Return the (x, y) coordinate for the center point of the cell that contains the specified text.  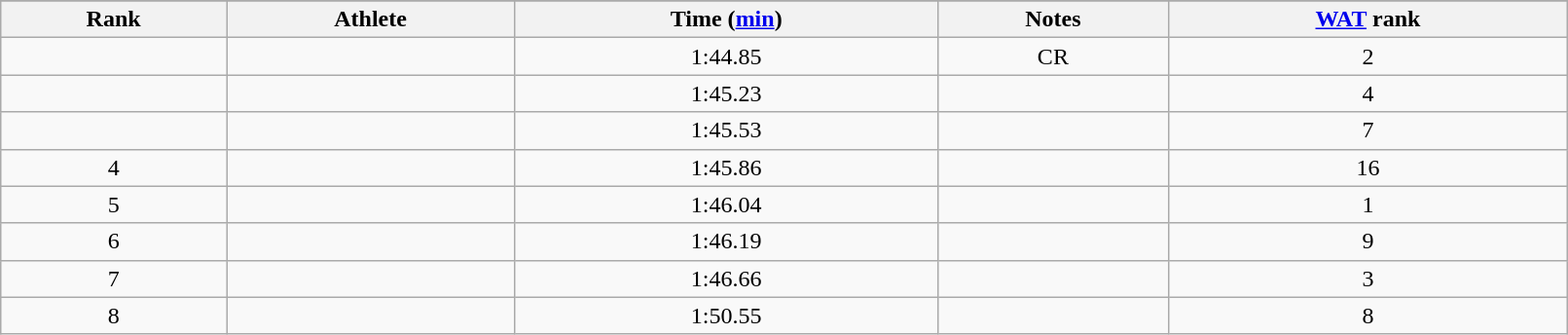
3 (1368, 279)
1:45.23 (726, 93)
1:44.85 (726, 56)
Rank (114, 19)
1:45.53 (726, 130)
1:46.19 (726, 242)
1:46.66 (726, 279)
WAT rank (1368, 19)
9 (1368, 242)
1:50.55 (726, 316)
16 (1368, 167)
Time (min) (726, 19)
2 (1368, 56)
1:45.86 (726, 167)
5 (114, 205)
6 (114, 242)
Athlete (371, 19)
Notes (1053, 19)
1:46.04 (726, 205)
1 (1368, 205)
CR (1053, 56)
